Scan for the cell matching the given text and deliver its (X, Y) coordinate at center. 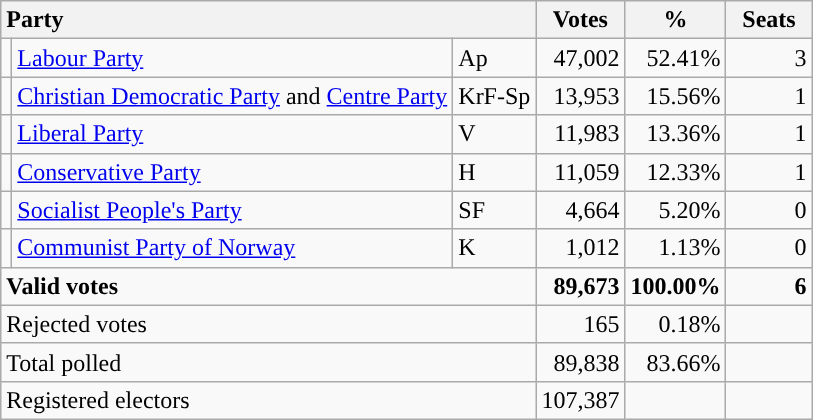
Party (268, 20)
Liberal Party (232, 134)
13,953 (580, 96)
5.20% (676, 210)
K (494, 248)
13.36% (676, 134)
89,673 (580, 286)
15.56% (676, 96)
89,838 (580, 362)
107,387 (580, 400)
83.66% (676, 362)
Valid votes (268, 286)
H (494, 172)
1.13% (676, 248)
1,012 (580, 248)
Conservative Party (232, 172)
Socialist People's Party (232, 210)
Communist Party of Norway (232, 248)
11,983 (580, 134)
Registered electors (268, 400)
Labour Party (232, 58)
11,059 (580, 172)
6 (769, 286)
Total polled (268, 362)
Rejected votes (268, 324)
4,664 (580, 210)
V (494, 134)
Seats (769, 20)
SF (494, 210)
165 (580, 324)
52.41% (676, 58)
Ap (494, 58)
12.33% (676, 172)
Christian Democratic Party and Centre Party (232, 96)
3 (769, 58)
47,002 (580, 58)
Votes (580, 20)
100.00% (676, 286)
0.18% (676, 324)
% (676, 20)
KrF-Sp (494, 96)
